From the cell containing the given text, extract its center point as (X, Y) coordinate. 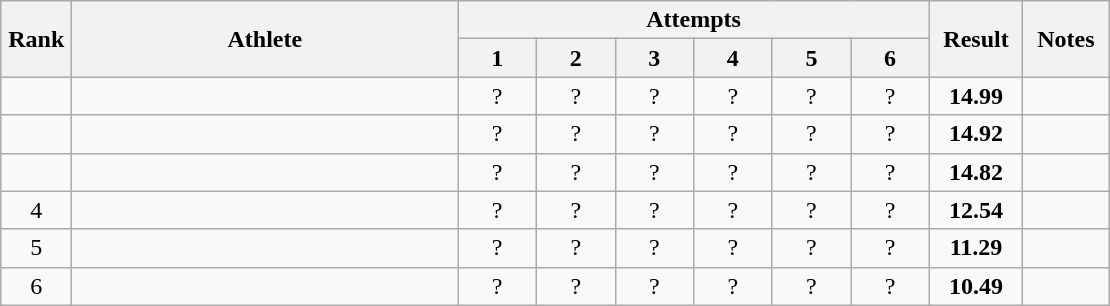
Rank (36, 39)
3 (654, 58)
14.99 (976, 96)
Result (976, 39)
11.29 (976, 248)
Athlete (265, 39)
14.82 (976, 172)
12.54 (976, 210)
10.49 (976, 286)
1 (498, 58)
Notes (1066, 39)
Attempts (694, 20)
2 (576, 58)
14.92 (976, 134)
